Find where the given text appears and provide that cell's center as [x, y] coordinate. 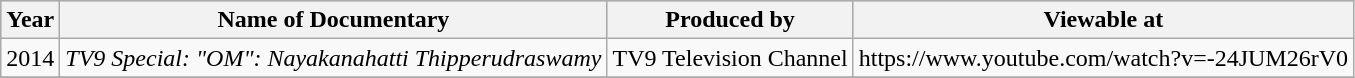
Produced by [730, 20]
Viewable at [1103, 20]
TV9 Special: "OM": Nayakanahatti Thipperudraswamy [334, 58]
https://www.youtube.com/watch?v=-24JUM26rV0 [1103, 58]
Name of Documentary [334, 20]
2014 [30, 58]
Year [30, 20]
TV9 Television Channel [730, 58]
